Detect which cell encompasses the target text, then output its [x, y] center coordinate. 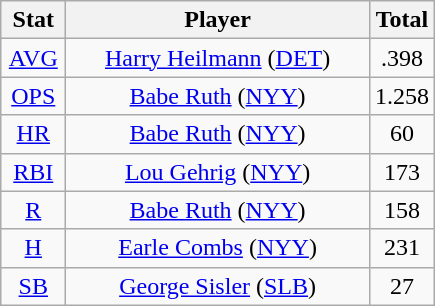
173 [402, 172]
AVG [34, 58]
Stat [34, 20]
27 [402, 286]
H [34, 248]
RBI [34, 172]
Harry Heilmann (DET) [218, 58]
George Sisler (SLB) [218, 286]
.398 [402, 58]
OPS [34, 96]
Earle Combs (NYY) [218, 248]
158 [402, 210]
Player [218, 20]
1.258 [402, 96]
R [34, 210]
SB [34, 286]
231 [402, 248]
60 [402, 134]
HR [34, 134]
Lou Gehrig (NYY) [218, 172]
Total [402, 20]
